Capture the cell that displays the provided text and extract its [x, y] central coordinate. 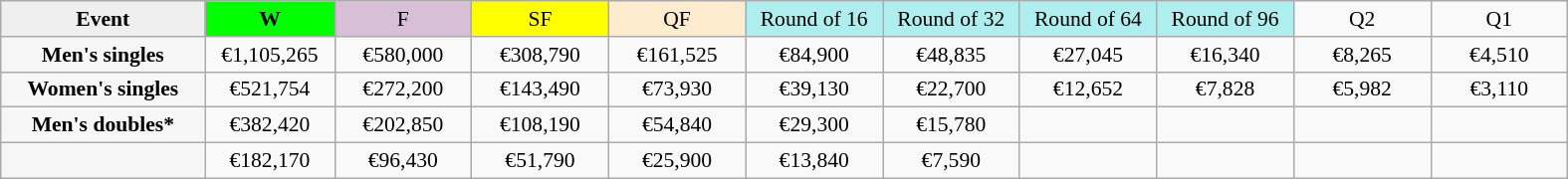
€16,340 [1226, 55]
€5,982 [1362, 89]
€521,754 [270, 89]
F [403, 19]
€8,265 [1362, 55]
Round of 16 [814, 19]
Men's singles [104, 55]
€29,300 [814, 125]
Round of 32 [951, 19]
Men's doubles* [104, 125]
€13,840 [814, 161]
SF [541, 19]
€12,652 [1088, 89]
Round of 96 [1226, 19]
€108,190 [541, 125]
QF [677, 19]
€7,828 [1226, 89]
€96,430 [403, 161]
€182,170 [270, 161]
€73,930 [677, 89]
€382,420 [270, 125]
€3,110 [1499, 89]
€27,045 [1088, 55]
€48,835 [951, 55]
€25,900 [677, 161]
Round of 64 [1088, 19]
Women's singles [104, 89]
€143,490 [541, 89]
€84,900 [814, 55]
€15,780 [951, 125]
€161,525 [677, 55]
€202,850 [403, 125]
€22,700 [951, 89]
€1,105,265 [270, 55]
Q1 [1499, 19]
W [270, 19]
Event [104, 19]
Q2 [1362, 19]
€7,590 [951, 161]
€51,790 [541, 161]
€54,840 [677, 125]
€580,000 [403, 55]
€272,200 [403, 89]
€308,790 [541, 55]
€4,510 [1499, 55]
€39,130 [814, 89]
